For the text-containing cell, return its midpoint in (x, y) coordinate format. 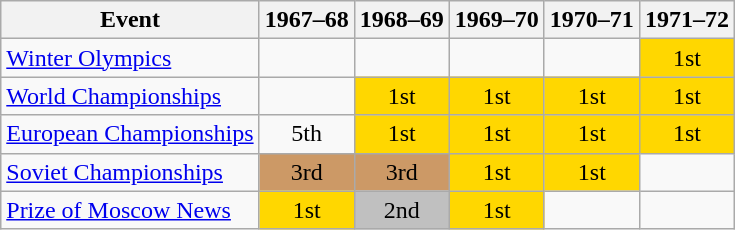
World Championships (130, 96)
5th (306, 134)
Prize of Moscow News (130, 210)
1971–72 (686, 20)
1967–68 (306, 20)
European Championships (130, 134)
Soviet Championships (130, 172)
Event (130, 20)
1969–70 (496, 20)
1968–69 (402, 20)
1970–71 (592, 20)
2nd (402, 210)
Winter Olympics (130, 58)
